Return (X, Y) of the center of cell containing provided text 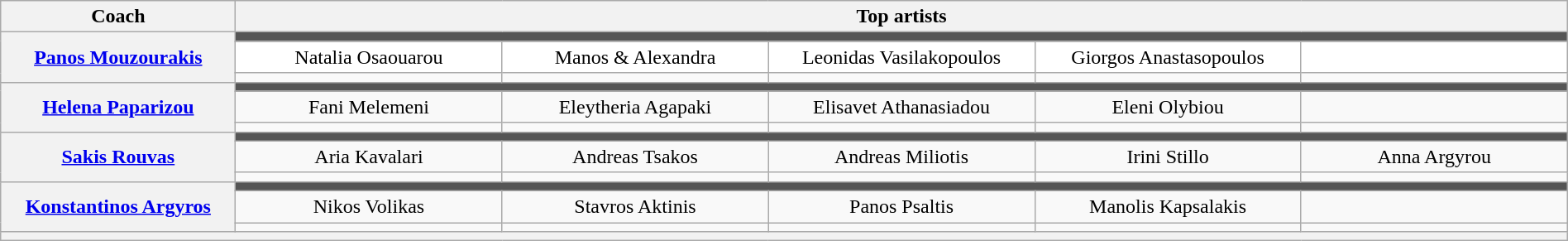
Eleytheria Agapaki (635, 107)
Anna Argyrou (1434, 157)
Konstantinos Argyros (118, 206)
Panos Psaltis (901, 206)
Aria Kavalari (369, 157)
Elisavet Athanasiadou (901, 107)
Eleni Olybiou (1168, 107)
Helena Paparizou (118, 107)
Manos & Alexandra (635, 57)
Top artists (901, 17)
Coach (118, 17)
Sakis Rouvas (118, 157)
Fani Melemeni (369, 107)
Andreas Tsakos (635, 157)
Manolis Kapsalakis (1168, 206)
Irini Stillo (1168, 157)
Leonidas Vasilakopoulos (901, 57)
Nikos Volikas (369, 206)
Panos Mouzourakis (118, 57)
Andreas Miliotis (901, 157)
Giorgos Anastasopoulos (1168, 57)
Natalia Osaouarou (369, 57)
Stavros Aktinis (635, 206)
